Provide the [x, y] coordinate of the cell's center where the given text is located.  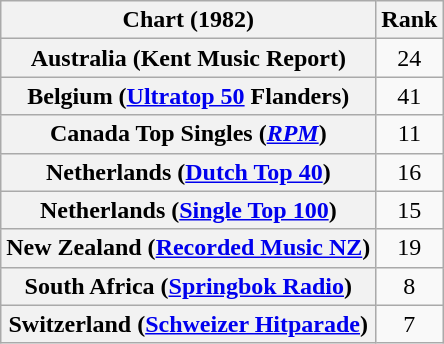
15 [410, 210]
Netherlands (Dutch Top 40) [188, 172]
16 [410, 172]
Switzerland (Schweizer Hitparade) [188, 324]
Canada Top Singles (RPM) [188, 134]
Chart (1982) [188, 20]
7 [410, 324]
19 [410, 248]
New Zealand (Recorded Music NZ) [188, 248]
Belgium (Ultratop 50 Flanders) [188, 96]
11 [410, 134]
8 [410, 286]
41 [410, 96]
Rank [410, 20]
Netherlands (Single Top 100) [188, 210]
South Africa (Springbok Radio) [188, 286]
Australia (Kent Music Report) [188, 58]
24 [410, 58]
